Capture the cell that displays the provided text and extract its [x, y] central coordinate. 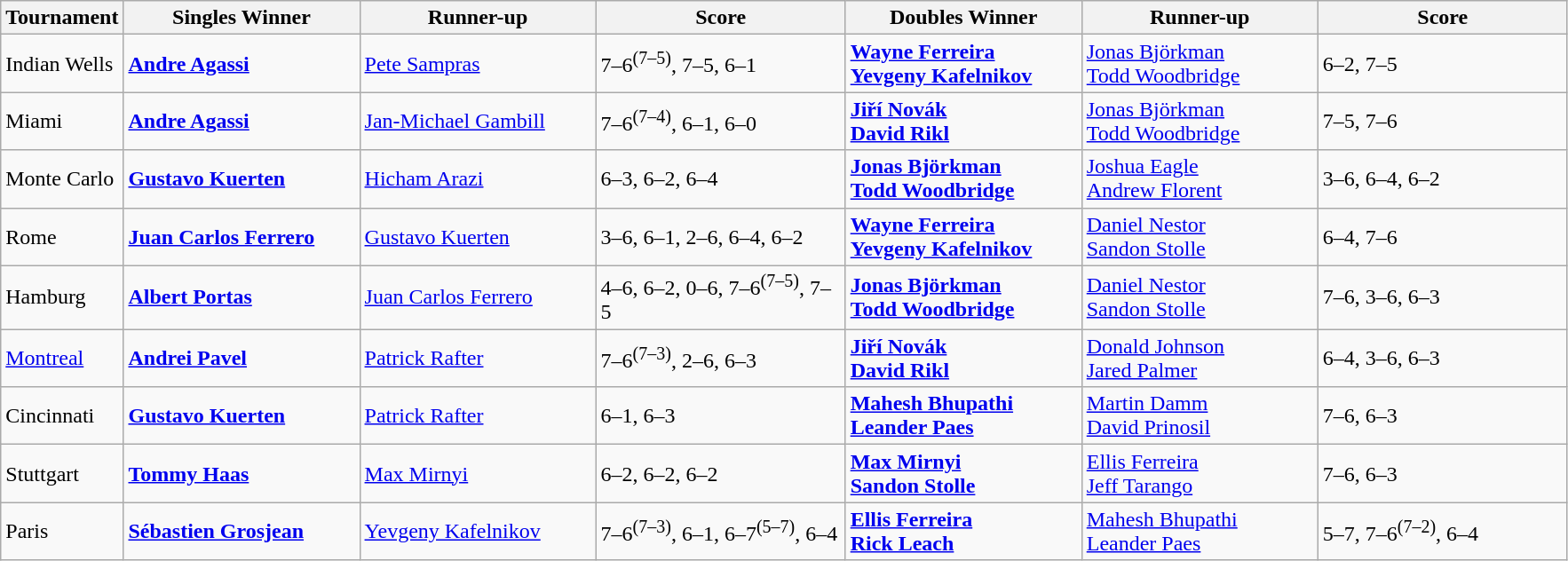
Ellis Ferreira Jeff Tarango [1200, 474]
Sébastien Grosjean [242, 531]
Stuttgart [62, 474]
7–6(7–4), 6–1, 6–0 [721, 121]
Max Mirnyi Sandon Stolle [963, 474]
6–4, 7–6 [1442, 236]
Ellis Ferreira Rick Leach [963, 531]
6–2, 7–5 [1442, 64]
7–6(7–3), 6–1, 6–7(5–7), 6–4 [721, 531]
7–6, 3–6, 6–3 [1442, 297]
3–6, 6–1, 2–6, 6–4, 6–2 [721, 236]
Doubles Winner [963, 18]
Yevgeny Kafelnikov [478, 531]
Hicham Arazi [478, 179]
7–6(7–3), 2–6, 6–3 [721, 359]
Hamburg [62, 297]
Donald Johnson Jared Palmer [1200, 359]
6–1, 6–3 [721, 415]
Joshua Eagle Andrew Florent [1200, 179]
Jan-Michael Gambill [478, 121]
6–3, 6–2, 6–4 [721, 179]
Pete Sampras [478, 64]
Max Mirnyi [478, 474]
7–6(7–5), 7–5, 6–1 [721, 64]
7–5, 7–6 [1442, 121]
Martin Damm David Prinosil [1200, 415]
4–6, 6–2, 0–6, 7–6(7–5), 7–5 [721, 297]
6–4, 3–6, 6–3 [1442, 359]
Andrei Pavel [242, 359]
5–7, 7–6(7–2), 6–4 [1442, 531]
Cincinnati [62, 415]
Montreal [62, 359]
Rome [62, 236]
Indian Wells [62, 64]
Miami [62, 121]
Singles Winner [242, 18]
Paris [62, 531]
6–2, 6–2, 6–2 [721, 474]
Tournament [62, 18]
Tommy Haas [242, 474]
Albert Portas [242, 297]
3–6, 6–4, 6–2 [1442, 179]
Monte Carlo [62, 179]
